Search for the cell housing the specified text and yield its [x, y] center coordinate. 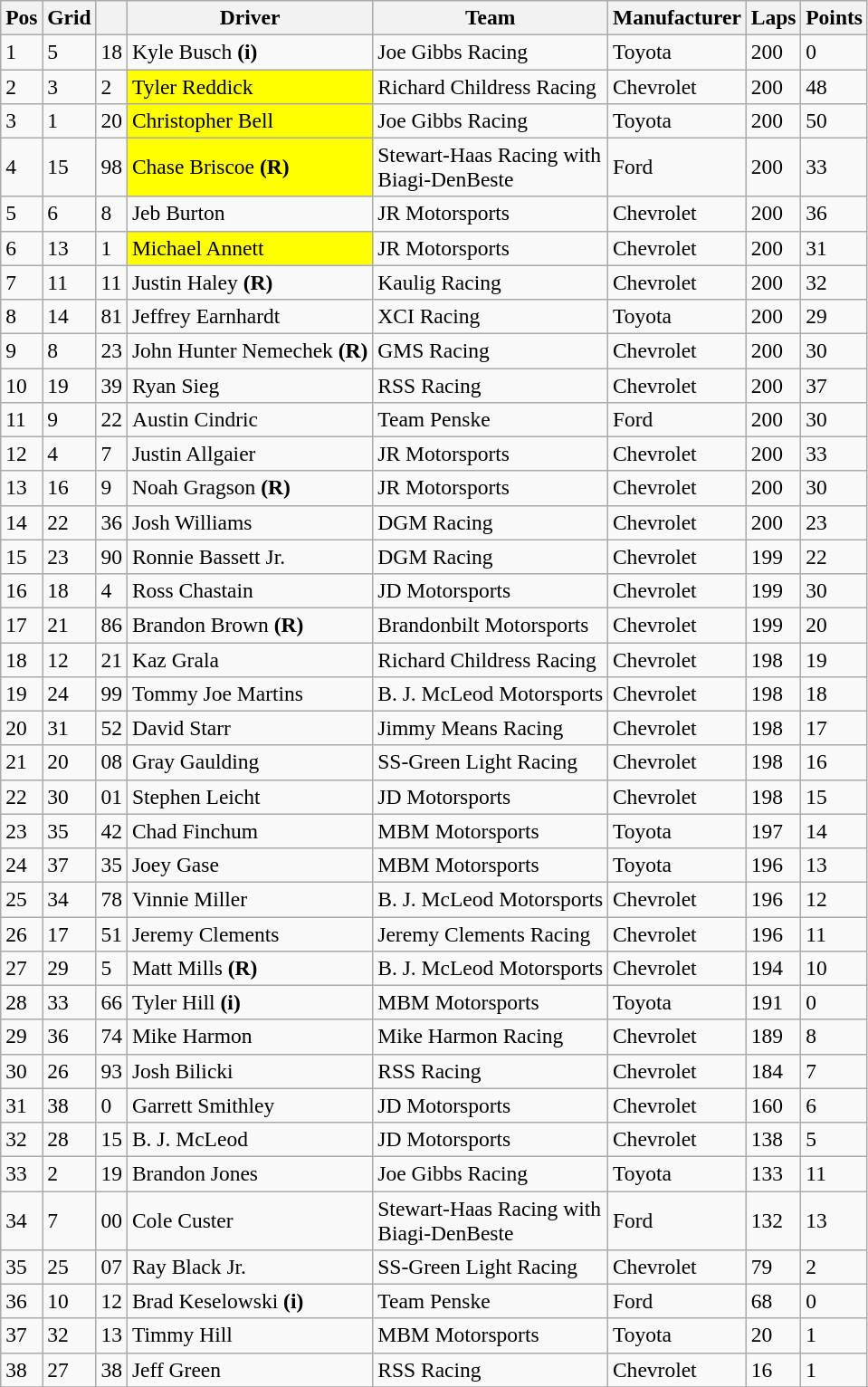
74 [111, 1037]
John Hunter Nemechek (R) [250, 350]
Kaz Grala [250, 659]
81 [111, 316]
Jeremy Clements [250, 933]
B. J. McLeod [250, 1139]
01 [111, 797]
66 [111, 1002]
79 [773, 1267]
Team [491, 17]
191 [773, 1002]
Brandonbilt Motorsports [491, 625]
Chase Briscoe (R) [250, 167]
Ross Chastain [250, 590]
Jeffrey Earnhardt [250, 316]
Brandon Brown (R) [250, 625]
Kaulig Racing [491, 282]
Garrett Smithley [250, 1105]
Mike Harmon Racing [491, 1037]
XCI Racing [491, 316]
160 [773, 1105]
Michael Annett [250, 248]
194 [773, 968]
Christopher Bell [250, 120]
Josh Williams [250, 522]
Tommy Joe Martins [250, 693]
08 [111, 762]
Laps [773, 17]
Cole Custer [250, 1220]
Josh Bilicki [250, 1071]
Gray Gaulding [250, 762]
78 [111, 899]
Kyle Busch (i) [250, 52]
189 [773, 1037]
86 [111, 625]
GMS Racing [491, 350]
00 [111, 1220]
Chad Finchum [250, 831]
68 [773, 1301]
Tyler Hill (i) [250, 1002]
197 [773, 831]
Jimmy Means Racing [491, 728]
Austin Cindric [250, 419]
Jeff Green [250, 1370]
Brandon Jones [250, 1173]
Ryan Sieg [250, 385]
Timmy Hill [250, 1335]
Stephen Leicht [250, 797]
Jeremy Clements Racing [491, 933]
39 [111, 385]
Brad Keselowski (i) [250, 1301]
42 [111, 831]
Points [835, 17]
90 [111, 557]
133 [773, 1173]
Pos [22, 17]
Mike Harmon [250, 1037]
Tyler Reddick [250, 86]
93 [111, 1071]
07 [111, 1267]
Grid [69, 17]
Vinnie Miller [250, 899]
51 [111, 933]
132 [773, 1220]
David Starr [250, 728]
48 [835, 86]
138 [773, 1139]
99 [111, 693]
Noah Gragson (R) [250, 488]
Ronnie Bassett Jr. [250, 557]
52 [111, 728]
50 [835, 120]
184 [773, 1071]
Justin Haley (R) [250, 282]
98 [111, 167]
Driver [250, 17]
Ray Black Jr. [250, 1267]
Joey Gase [250, 865]
Jeb Burton [250, 214]
Matt Mills (R) [250, 968]
Manufacturer [677, 17]
Justin Allgaier [250, 454]
